Identify which cell holds the provided text, then report its (X, Y) central coordinate. 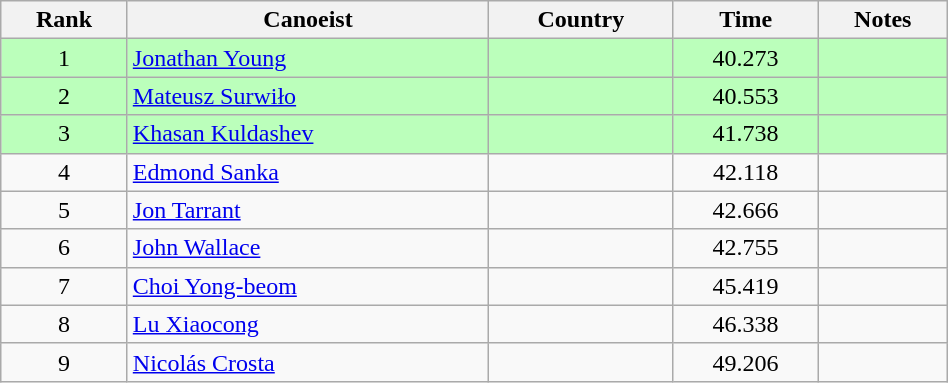
Notes (882, 20)
Jonathan Young (308, 58)
8 (64, 324)
Choi Yong-beom (308, 286)
John Wallace (308, 248)
Nicolás Crosta (308, 362)
Lu Xiaocong (308, 324)
45.419 (746, 286)
Jon Tarrant (308, 210)
42.666 (746, 210)
Mateusz Surwiło (308, 96)
40.553 (746, 96)
42.755 (746, 248)
7 (64, 286)
Canoeist (308, 20)
4 (64, 172)
49.206 (746, 362)
42.118 (746, 172)
2 (64, 96)
Country (581, 20)
Rank (64, 20)
40.273 (746, 58)
9 (64, 362)
6 (64, 248)
41.738 (746, 134)
Edmond Sanka (308, 172)
3 (64, 134)
Khasan Kuldashev (308, 134)
5 (64, 210)
46.338 (746, 324)
1 (64, 58)
Time (746, 20)
